Find where the given text appears and provide that cell's center as (X, Y) coordinate. 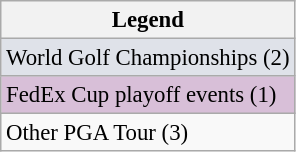
Legend (148, 20)
World Golf Championships (2) (148, 58)
FedEx Cup playoff events (1) (148, 95)
Other PGA Tour (3) (148, 133)
